Capture the cell that displays the provided text and extract its [X, Y] central coordinate. 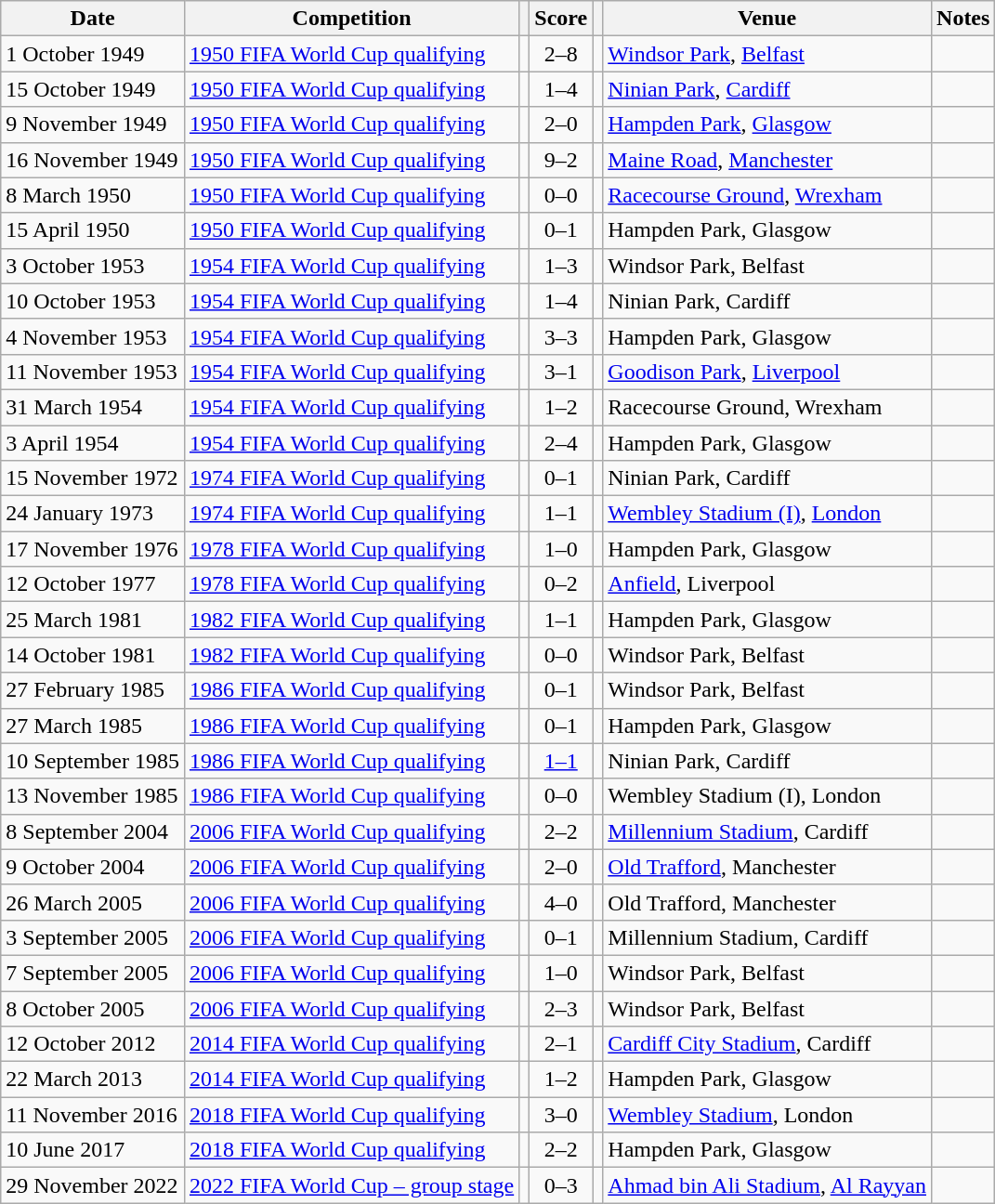
3–3 [561, 336]
24 January 1973 [93, 514]
0–2 [561, 584]
8 October 2005 [93, 1008]
8 September 2004 [93, 831]
4 November 1953 [93, 336]
11 November 1953 [93, 372]
Competition [351, 19]
10 October 1953 [93, 301]
2–4 [561, 443]
1–3 [561, 266]
Cardiff City Stadium, Cardiff [767, 1044]
2022 FIFA World Cup – group stage [351, 1185]
Score [561, 19]
2–3 [561, 1008]
4–0 [561, 902]
3 September 2005 [93, 937]
15 April 1950 [93, 230]
Notes [963, 19]
22 March 2013 [93, 1080]
Goodison Park, Liverpool [767, 372]
0–3 [561, 1185]
11 November 2016 [93, 1115]
12 October 2012 [93, 1044]
Anfield, Liverpool [767, 584]
Ahmad bin Ali Stadium, Al Rayyan [767, 1185]
9 October 2004 [93, 867]
9 November 1949 [93, 124]
2–8 [561, 54]
27 February 1985 [93, 690]
2–1 [561, 1044]
31 March 1954 [93, 407]
15 October 1949 [93, 89]
3–1 [561, 372]
27 March 1985 [93, 726]
15 November 1972 [93, 478]
1 October 1949 [93, 54]
26 March 2005 [93, 902]
13 November 1985 [93, 796]
3 October 1953 [93, 266]
Venue [767, 19]
16 November 1949 [93, 160]
Maine Road, Manchester [767, 160]
10 September 1985 [93, 761]
3–0 [561, 1115]
29 November 2022 [93, 1185]
17 November 1976 [93, 549]
14 October 1981 [93, 655]
10 June 2017 [93, 1150]
9–2 [561, 160]
Wembley Stadium, London [767, 1115]
12 October 1977 [93, 584]
7 September 2005 [93, 973]
Date [93, 19]
3 April 1954 [93, 443]
8 March 1950 [93, 195]
25 March 1981 [93, 620]
